Extract the [x, y] coordinate from the center of the cell holding the provided text.  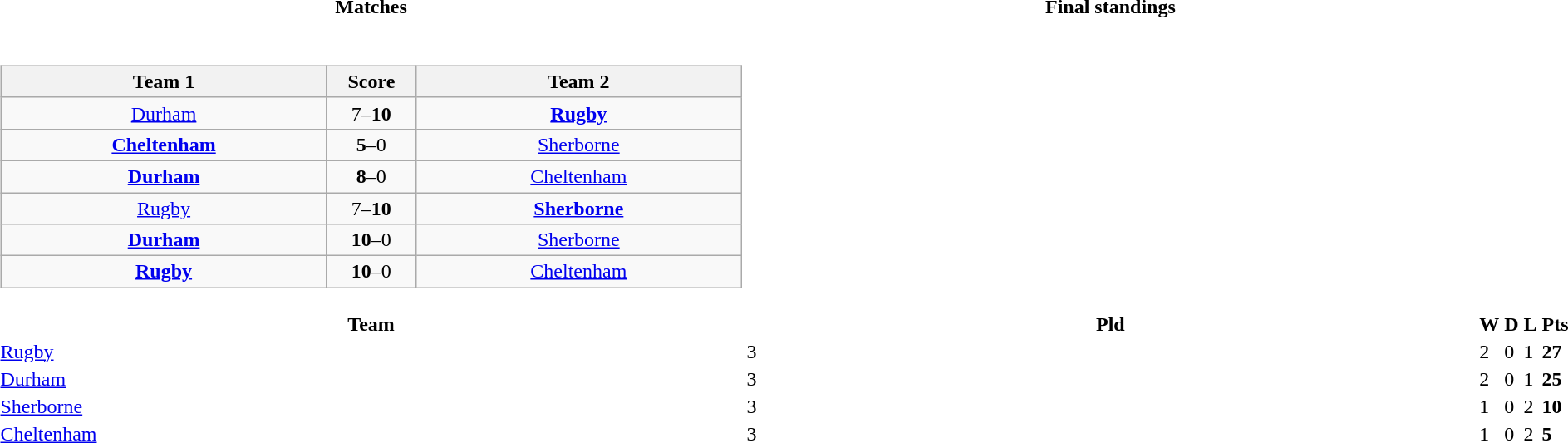
Team 1 [164, 81]
Pld [1110, 324]
Team 2 [578, 81]
L [1531, 324]
Score [371, 81]
8–0 [371, 176]
5–0 [371, 145]
D [1511, 324]
W [1489, 324]
